Locate the cell with the specified text and output its [x, y] center coordinate. 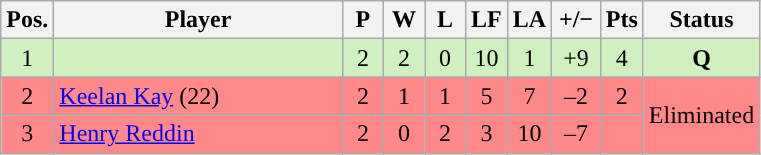
LF [487, 20]
Keelan Kay (22) [198, 96]
Status [701, 20]
Pts [622, 20]
Henry Reddin [198, 134]
P [362, 20]
Player [198, 20]
7 [529, 96]
Eliminated [701, 115]
+9 [576, 58]
+/− [576, 20]
L [444, 20]
–2 [576, 96]
LA [529, 20]
4 [622, 58]
Q [701, 58]
5 [487, 96]
Pos. [28, 20]
W [404, 20]
–7 [576, 134]
